Provide the (X, Y) coordinate of the cell's center where the given text is located.  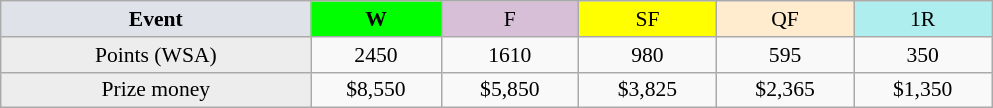
2450 (376, 55)
F (510, 19)
595 (785, 55)
W (376, 19)
$1,350 (923, 90)
QF (785, 19)
SF (648, 19)
1610 (510, 55)
$3,825 (648, 90)
$2,365 (785, 90)
$5,850 (510, 90)
350 (923, 55)
1R (923, 19)
$8,550 (376, 90)
980 (648, 55)
Points (WSA) (156, 55)
Event (156, 19)
Prize money (156, 90)
